Provide the (x, y) coordinate of the cell's center where the given text is located.  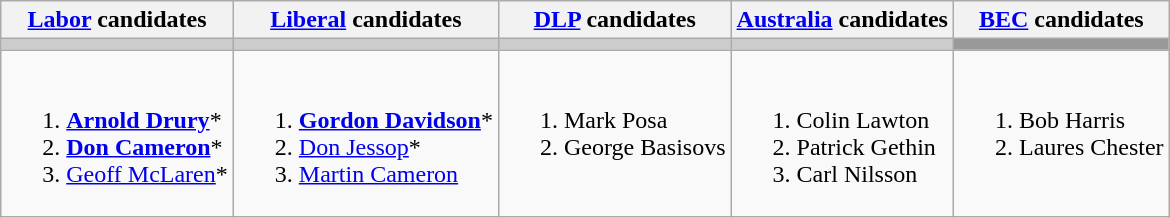
Colin LawtonPatrick GethinCarl Nilsson (842, 134)
Mark PosaGeorge Basisovs (614, 134)
Gordon Davidson*Don Jessop*Martin Cameron (366, 134)
Australia candidates (842, 20)
Arnold Drury*Don Cameron*Geoff McLaren* (118, 134)
Liberal candidates (366, 20)
BEC candidates (1061, 20)
Bob HarrisLaures Chester (1061, 134)
DLP candidates (614, 20)
Labor candidates (118, 20)
